Capture the cell that displays the provided text and extract its (x, y) central coordinate. 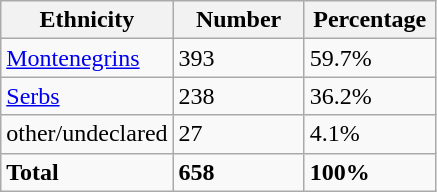
Serbs (87, 96)
658 (238, 172)
4.1% (370, 134)
Montenegrins (87, 58)
238 (238, 96)
Percentage (370, 20)
393 (238, 58)
Number (238, 20)
Ethnicity (87, 20)
100% (370, 172)
other/undeclared (87, 134)
27 (238, 134)
59.7% (370, 58)
Total (87, 172)
36.2% (370, 96)
